Find where the given text appears and provide that cell's center as [X, Y] coordinate. 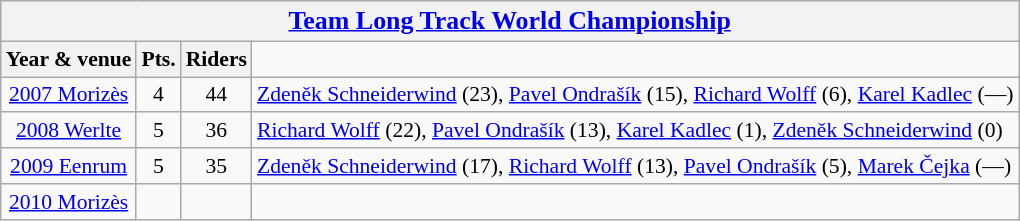
2007 Morizès [69, 95]
Team Long Track World Championship [510, 21]
Riders [216, 59]
Pts. [158, 59]
Zdeněk Schneiderwind (23), Pavel Ondrašík (15), Richard Wolff (6), Karel Kadlec (—) [636, 95]
Richard Wolff (22), Pavel Ondrašík (13), Karel Kadlec (1), Zdeněk Schneiderwind (0) [636, 131]
Year & venue [69, 59]
36 [216, 131]
4 [158, 95]
2010 Morizès [69, 202]
44 [216, 95]
Zdeněk Schneiderwind (17), Richard Wolff (13), Pavel Ondrašík (5), Marek Čejka (—) [636, 166]
35 [216, 166]
2008 Werlte [69, 131]
2009 Eenrum [69, 166]
